Return (X, Y) of the center of cell containing provided text 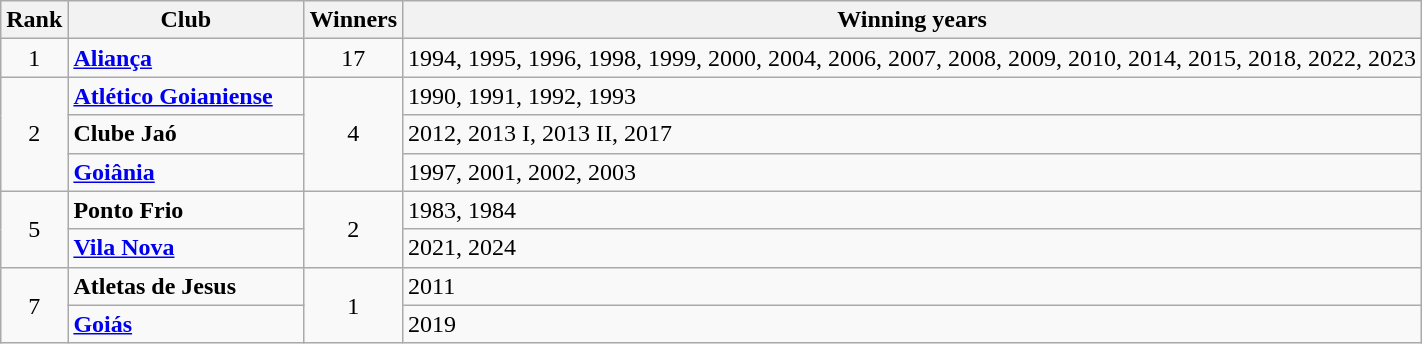
Winners (354, 20)
2021, 2024 (912, 248)
Atlético Goianiense (186, 96)
Vila Nova (186, 248)
Clube Jaó (186, 134)
1983, 1984 (912, 210)
Atletas de Jesus (186, 286)
Goiás (186, 324)
5 (34, 229)
1997, 2001, 2002, 2003 (912, 172)
Club (186, 20)
Winning years (912, 20)
4 (354, 134)
1994, 1995, 1996, 1998, 1999, 2000, 2004, 2006, 2007, 2008, 2009, 2010, 2014, 2015, 2018, 2022, 2023 (912, 58)
2011 (912, 286)
Aliança (186, 58)
1990, 1991, 1992, 1993 (912, 96)
Goiânia (186, 172)
Rank (34, 20)
Ponto Frio (186, 210)
7 (34, 305)
2019 (912, 324)
2012, 2013 I, 2013 II, 2017 (912, 134)
17 (354, 58)
